For the text-containing cell, return its midpoint in [X, Y] coordinate format. 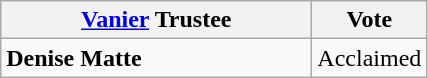
Acclaimed [370, 58]
Denise Matte [156, 58]
Vote [370, 20]
Vanier Trustee [156, 20]
